From the cell containing the given text, extract its center point as (X, Y) coordinate. 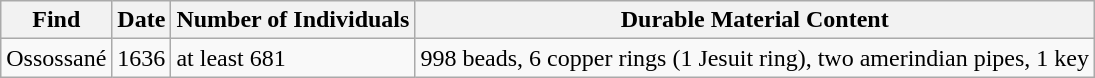
Durable Material Content (755, 20)
1636 (142, 58)
998 beads, 6 copper rings (1 Jesuit ring), two amerindian pipes, 1 key (755, 58)
Date (142, 20)
Ossossané (56, 58)
at least 681 (293, 58)
Number of Individuals (293, 20)
Find (56, 20)
